Determine the [x, y] coordinate at the center of the cell enclosing the given text.  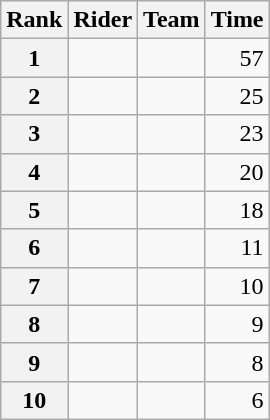
Rider [103, 20]
7 [34, 286]
57 [237, 58]
Team [172, 20]
Time [237, 20]
4 [34, 172]
3 [34, 134]
20 [237, 172]
Rank [34, 20]
25 [237, 96]
18 [237, 210]
2 [34, 96]
1 [34, 58]
23 [237, 134]
5 [34, 210]
11 [237, 248]
